Search for the cell housing the specified text and yield its [X, Y] center coordinate. 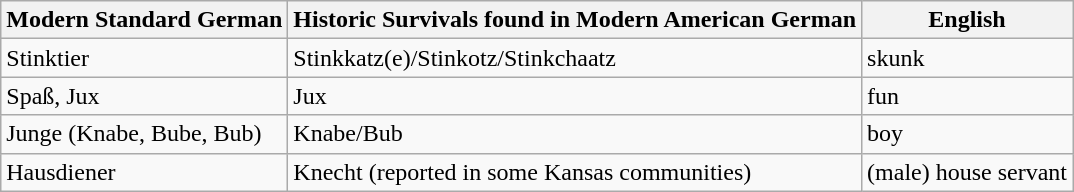
skunk [968, 58]
Knabe/Bub [575, 134]
(male) house servant [968, 172]
Historic Survivals found in Modern American German [575, 20]
Stinktier [144, 58]
Modern Standard German [144, 20]
Knecht (reported in some Kansas communities) [575, 172]
Jux [575, 96]
Stinkkatz(e)/Stinkotz/Stinkchaatz [575, 58]
fun [968, 96]
Hausdiener [144, 172]
English [968, 20]
Spaß, Jux [144, 96]
boy [968, 134]
Junge (Knabe, Bube, Bub) [144, 134]
